Pinpoint the cell where the given text exists, returning its (x, y) midpoint coordinate. 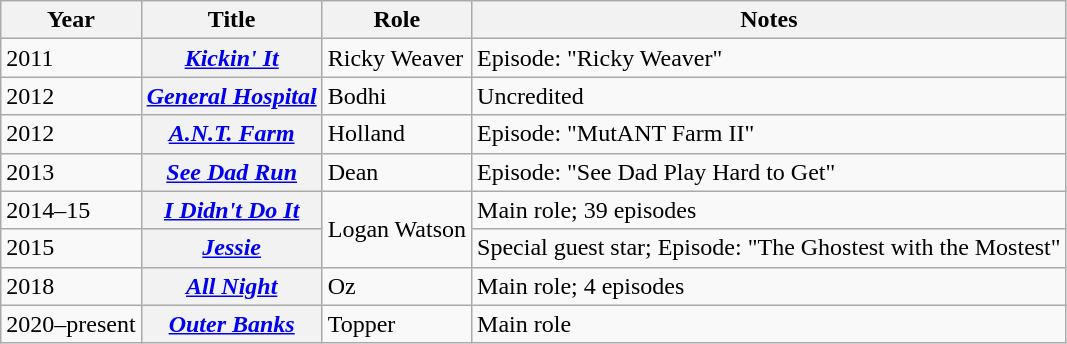
Main role (770, 324)
A.N.T. Farm (232, 134)
2014–15 (71, 210)
Year (71, 20)
Kickin' It (232, 58)
Topper (396, 324)
2011 (71, 58)
Jessie (232, 248)
2015 (71, 248)
Oz (396, 286)
General Hospital (232, 96)
All Night (232, 286)
2013 (71, 172)
Notes (770, 20)
Episode: "MutANT Farm II" (770, 134)
Ricky Weaver (396, 58)
Special guest star; Episode: "The Ghostest with the Mostest" (770, 248)
I Didn't Do It (232, 210)
Logan Watson (396, 229)
2018 (71, 286)
Episode: "See Dad Play Hard to Get" (770, 172)
Uncredited (770, 96)
See Dad Run (232, 172)
Bodhi (396, 96)
Episode: "Ricky Weaver" (770, 58)
Dean (396, 172)
Title (232, 20)
2020–present (71, 324)
Holland (396, 134)
Main role; 4 episodes (770, 286)
Outer Banks (232, 324)
Role (396, 20)
Main role; 39 episodes (770, 210)
